Capture the cell that displays the provided text and extract its (X, Y) central coordinate. 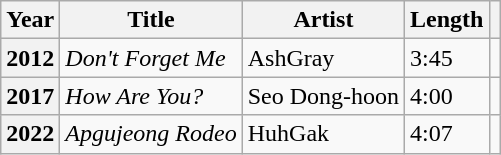
4:07 (447, 134)
Length (447, 20)
Apgujeong Rodeo (151, 134)
3:45 (447, 58)
Artist (323, 20)
2022 (30, 134)
Year (30, 20)
Seo Dong-hoon (323, 96)
Title (151, 20)
4:00 (447, 96)
2017 (30, 96)
Don't Forget Me (151, 58)
How Are You? (151, 96)
2012 (30, 58)
AshGray (323, 58)
HuhGak (323, 134)
